From the cell containing the given text, extract its center point as [x, y] coordinate. 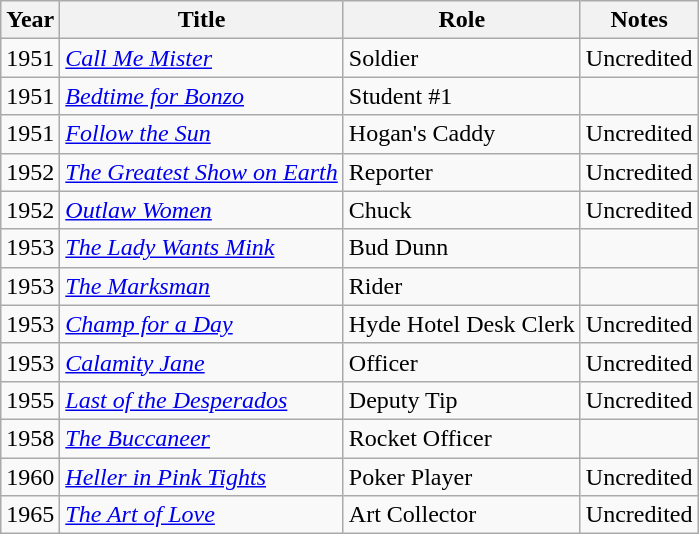
Follow the Sun [202, 134]
Champ for a Day [202, 324]
The Marksman [202, 286]
Rider [462, 286]
Bud Dunn [462, 248]
1958 [30, 438]
Title [202, 20]
Calamity Jane [202, 362]
1965 [30, 515]
Chuck [462, 210]
Deputy Tip [462, 400]
Student #1 [462, 96]
Outlaw Women [202, 210]
Hyde Hotel Desk Clerk [462, 324]
Year [30, 20]
Poker Player [462, 477]
Bedtime for Bonzo [202, 96]
The Greatest Show on Earth [202, 172]
Role [462, 20]
The Lady Wants Mink [202, 248]
1955 [30, 400]
Last of the Desperados [202, 400]
Soldier [462, 58]
The Buccaneer [202, 438]
1960 [30, 477]
The Art of Love [202, 515]
Notes [639, 20]
Reporter [462, 172]
Call Me Mister [202, 58]
Hogan's Caddy [462, 134]
Officer [462, 362]
Heller in Pink Tights [202, 477]
Art Collector [462, 515]
Rocket Officer [462, 438]
